Find where the given text appears and provide that cell's center as (X, Y) coordinate. 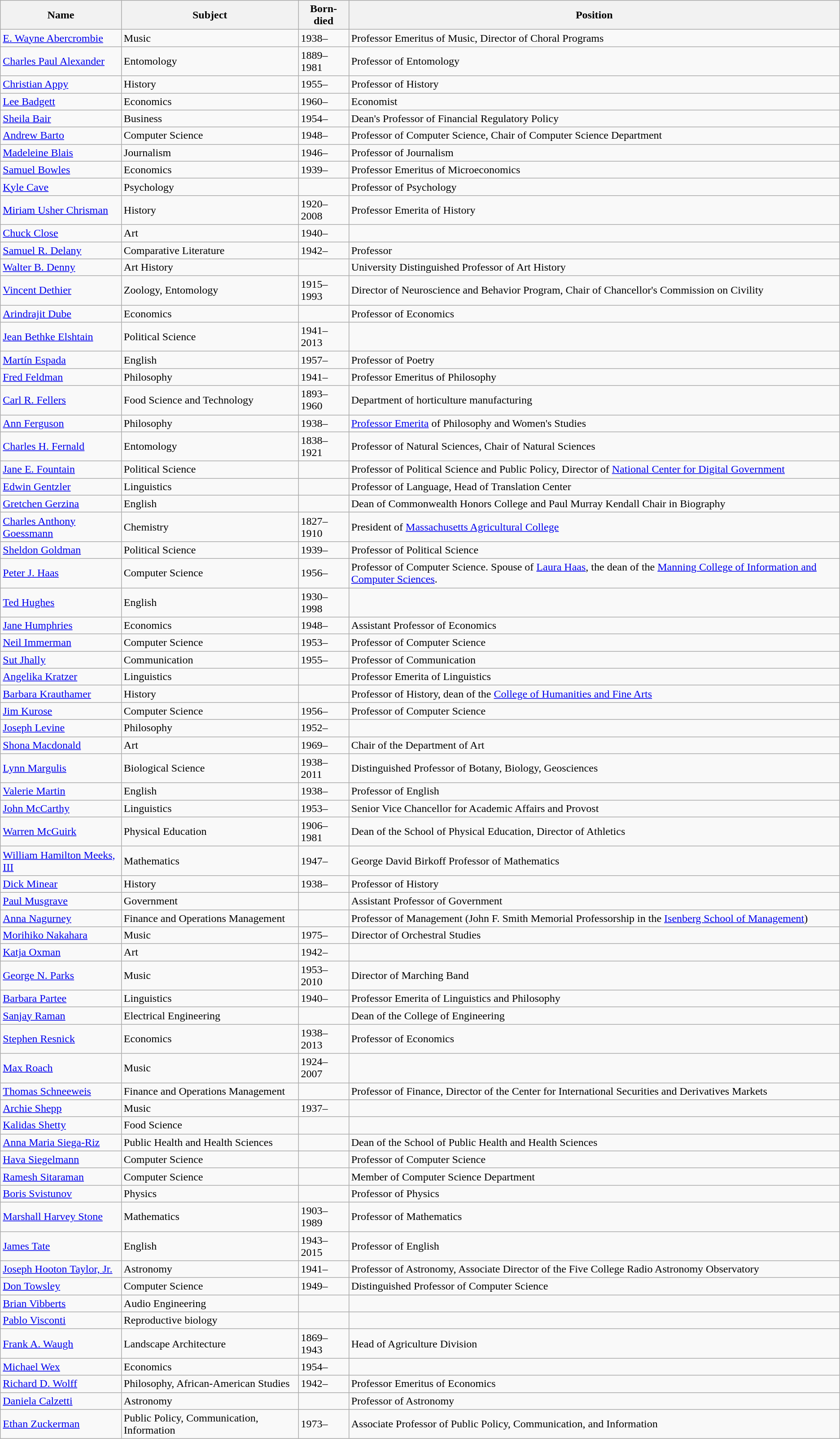
Professor Emerita of Linguistics (594, 677)
Edwin Gentzler (61, 487)
Professor of Physics (594, 1193)
Dean of the School of Physical Education, Director of Athletics (594, 831)
1949– (324, 1286)
Comparative Literature (210, 250)
Dean of the School of Public Health and Health Sciences (594, 1142)
Professor Emeritus of Philosophy (594, 377)
Director of Marching Band (594, 976)
Senior Vice Chancellor for Academic Affairs and Provost (594, 808)
Sheila Bair (61, 118)
George David Birkoff Professor of Mathematics (594, 861)
Sut Jhally (61, 660)
Samuel Bowles (61, 170)
Peter J. Haas (61, 573)
Economist (594, 101)
Max Roach (61, 1068)
Electrical Engineering (210, 1016)
Professor of Management (John F. Smith Memorial Professorship in the Isenberg School of Management) (594, 918)
1946– (324, 153)
Daniela Calzetti (61, 1401)
1903–1989 (324, 1216)
Anna Maria Siega-Riz (61, 1142)
1957– (324, 360)
Sheldon Goldman (61, 550)
Landscape Architecture (210, 1344)
Professor of Entomology (594, 61)
1893–1960 (324, 400)
1973– (324, 1424)
James Tate (61, 1246)
1960– (324, 101)
Dean of the College of Engineering (594, 1016)
Samuel R. Delany (61, 250)
Kalidas Shetty (61, 1125)
Distinguished Professor of Computer Science (594, 1286)
Professor of Political Science and Public Policy, Director of National Center for Digital Government (594, 469)
Michael Wex (61, 1367)
1920–2008 (324, 210)
Katja Oxman (61, 952)
Professor of Astronomy (594, 1401)
Professor of Computer Science. Spouse of Laura Haas, the dean of the Manning College of Information and Computer Sciences. (594, 573)
Barbara Partee (61, 999)
Professor of Journalism (594, 153)
1941–2013 (324, 337)
Position (594, 15)
Madeleine Blais (61, 153)
Ted Hughes (61, 602)
Carl R. Fellers (61, 400)
Food Science and Technology (210, 400)
Charles Anthony Goessmann (61, 527)
Business (210, 118)
Philosophy, African-American Studies (210, 1384)
President of Massachusetts Agricultural College (594, 527)
Hava Siegelmann (61, 1159)
Professor of Natural Sciences, Chair of Natural Sciences (594, 446)
Communication (210, 660)
Don Towsley (61, 1286)
Professor Emerita of Philosophy and Women's Studies (594, 423)
Frank A. Waugh (61, 1344)
Member of Computer Science Department (594, 1176)
Name (61, 15)
Professor of Poetry (594, 360)
Professor of Finance, Director of the Center for International Securities and Derivatives Markets (594, 1091)
Government (210, 901)
1889–1981 (324, 61)
Martín Espada (61, 360)
Brian Vibberts (61, 1303)
Charles Paul Alexander (61, 61)
Professor of History, dean of the College of Humanities and Fine Arts (594, 694)
Assistant Professor of Government (594, 901)
Professor Emeritus of Economics (594, 1384)
1938–2011 (324, 768)
Charles H. Fernald (61, 446)
Professor of Computer Science, Chair of Computer Science Department (594, 136)
Professor Emerita of History (594, 210)
Sanjay Raman (61, 1016)
Chair of the Department of Art (594, 745)
1838–1921 (324, 446)
Professor of Language, Head of Translation Center (594, 487)
Reproductive biology (210, 1321)
Distinguished Professor of Botany, Biology, Geosciences (594, 768)
Journalism (210, 153)
University Distinguished Professor of Art History (594, 268)
Ramesh Sitaraman (61, 1176)
Professor Emeritus of Music, Director of Choral Programs (594, 38)
Head of Agriculture Division (594, 1344)
Walter B. Denny (61, 268)
Art History (210, 268)
Angelika Kratzer (61, 677)
Audio Engineering (210, 1303)
Gretchen Gerzina (61, 504)
Warren McGuirk (61, 831)
Shona Macdonald (61, 745)
1869–1943 (324, 1344)
John McCarthy (61, 808)
Archie Shepp (61, 1108)
Richard D. Wolff (61, 1384)
Physical Education (210, 831)
Zoology, Entomology (210, 291)
Director of Neuroscience and Behavior Program, Chair of Chancellor's Commission on Civility (594, 291)
Morihiko Nakahara (61, 935)
1937– (324, 1108)
1947– (324, 861)
Chuck Close (61, 233)
1953–2010 (324, 976)
Vincent Dethier (61, 291)
Arindrajit Dube (61, 314)
Paul Musgrave (61, 901)
Lynn Margulis (61, 768)
Professor of Political Science (594, 550)
1975– (324, 935)
Joseph Hooton Taylor, Jr. (61, 1269)
Ethan Zuckerman (61, 1424)
1915–1993 (324, 291)
Food Science (210, 1125)
Born-died (324, 15)
Physics (210, 1193)
1924–2007 (324, 1068)
Associate Professor of Public Policy, Communication, and Information (594, 1424)
Marshall Harvey Stone (61, 1216)
1969– (324, 745)
Ann Ferguson (61, 423)
Valerie Martin (61, 791)
Lee Badgett (61, 101)
Miriam Usher Chrisman (61, 210)
Public Health and Health Sciences (210, 1142)
Jane E. Fountain (61, 469)
Dean of Commonwealth Honors College and Paul Murray Kendall Chair in Biography (594, 504)
1827–1910 (324, 527)
Department of horticulture manufacturing (594, 400)
1906–1981 (324, 831)
Pablo Visconti (61, 1321)
1952– (324, 728)
Public Policy, Communication, Information (210, 1424)
William Hamilton Meeks, III (61, 861)
Christian Appy (61, 84)
Professor of Astronomy, Associate Director of the Five College Radio Astronomy Observatory (594, 1269)
Jim Kurose (61, 711)
E. Wayne Abercrombie (61, 38)
Professor of Psychology (594, 187)
Assistant Professor of Economics (594, 626)
1943–2015 (324, 1246)
Andrew Barto (61, 136)
Joseph Levine (61, 728)
Subject (210, 15)
Anna Nagurney (61, 918)
1930–1998 (324, 602)
Kyle Cave (61, 187)
Fred Feldman (61, 377)
Professor of Communication (594, 660)
Boris Svistunov (61, 1193)
Jane Humphries (61, 626)
Dick Minear (61, 884)
Biological Science (210, 768)
Thomas Schneeweis (61, 1091)
Neil Immerman (61, 643)
Director of Orchestral Studies (594, 935)
Barbara Krauthamer (61, 694)
Chemistry (210, 527)
Professor Emeritus of Microeconomics (594, 170)
George N. Parks (61, 976)
Stephen Resnick (61, 1039)
1938–2013 (324, 1039)
Jean Bethke Elshtain (61, 337)
Professor (594, 250)
Professor of Mathematics (594, 1216)
Dean's Professor of Financial Regulatory Policy (594, 118)
Psychology (210, 187)
Professor Emerita of Linguistics and Philosophy (594, 999)
